Search for the cell housing the specified text and yield its (X, Y) center coordinate. 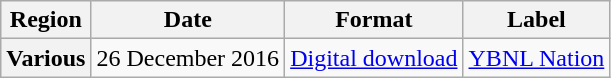
Various (46, 58)
Format (374, 20)
26 December 2016 (188, 58)
Region (46, 20)
YBNL Nation (536, 58)
Label (536, 20)
Digital download (374, 58)
Date (188, 20)
